Output the (X, Y) coordinate of the center of the cell containing the given text.  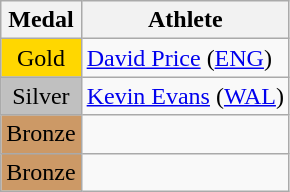
Silver (41, 96)
Athlete (185, 20)
Medal (41, 20)
Gold (41, 58)
Kevin Evans (WAL) (185, 96)
David Price (ENG) (185, 58)
